For the text-containing cell, return its midpoint in (x, y) coordinate format. 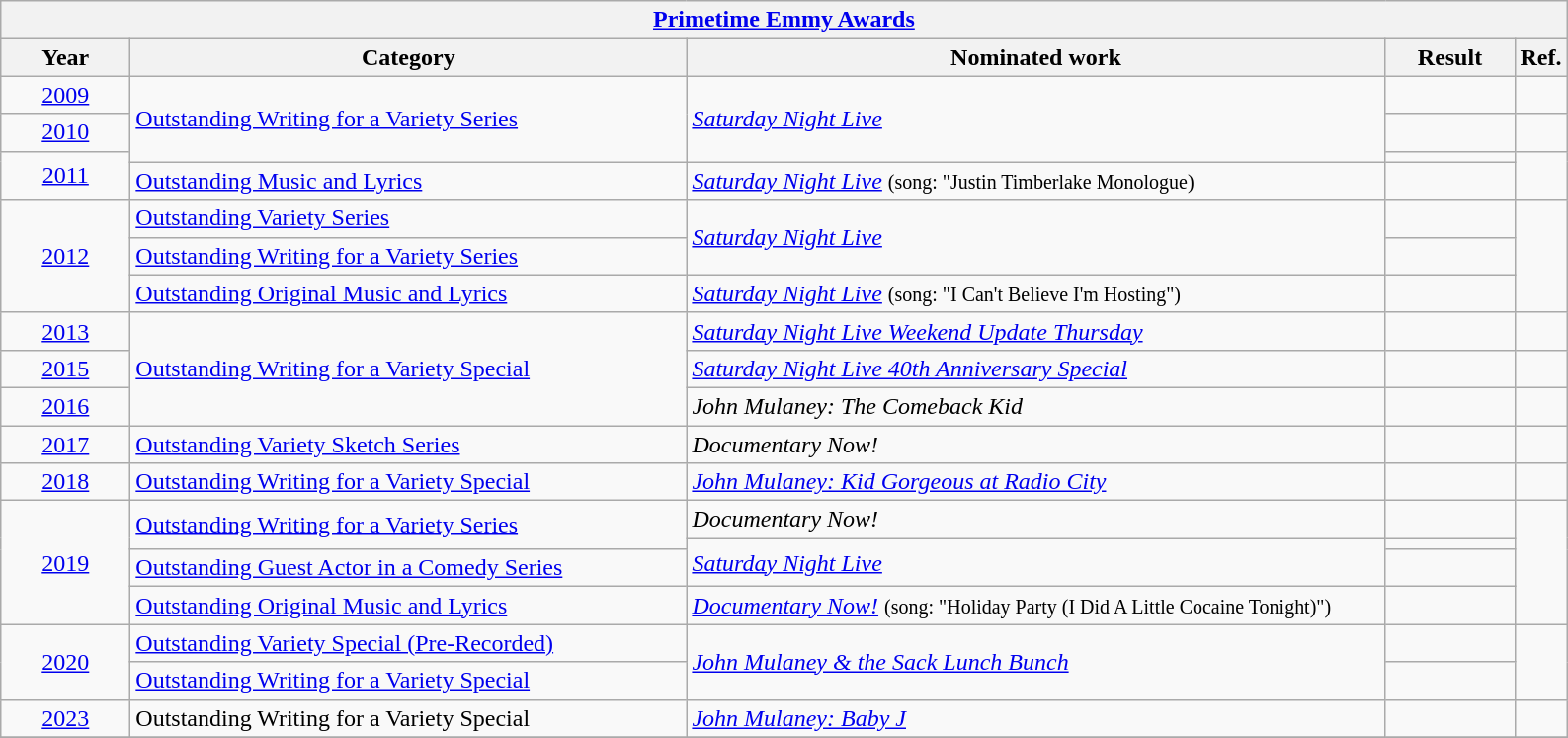
2015 (65, 369)
Year (65, 57)
Category (409, 57)
John Mulaney: The Comeback Kid (1035, 406)
Saturday Night Live 40th Anniversary Special (1035, 369)
John Mulaney: Baby J (1035, 718)
Saturday Night Live (song: "Justin Timberlake Monologue) (1035, 181)
2019 (65, 563)
Ref. (1541, 57)
John Mulaney & the Sack Lunch Bunch (1035, 662)
Outstanding Guest Actor in a Comedy Series (409, 568)
2009 (65, 95)
2012 (65, 256)
2010 (65, 132)
2023 (65, 718)
Outstanding Variety Sketch Series (409, 444)
Saturday Night Live (song: "I Can't Believe I'm Hosting") (1035, 293)
Nominated work (1035, 57)
Saturday Night Live Weekend Update Thursday (1035, 331)
Outstanding Variety Special (Pre-Recorded) (409, 643)
Documentary Now! (song: "Holiday Party (I Did A Little Cocaine Tonight)") (1035, 606)
Outstanding Variety Series (409, 218)
2020 (65, 662)
2018 (65, 482)
2013 (65, 331)
2011 (65, 176)
John Mulaney: Kid Gorgeous at Radio City (1035, 482)
Primetime Emmy Awards (784, 20)
Result (1450, 57)
Outstanding Music and Lyrics (409, 181)
2017 (65, 444)
2016 (65, 406)
